Identify which cell holds the provided text, then report its (x, y) central coordinate. 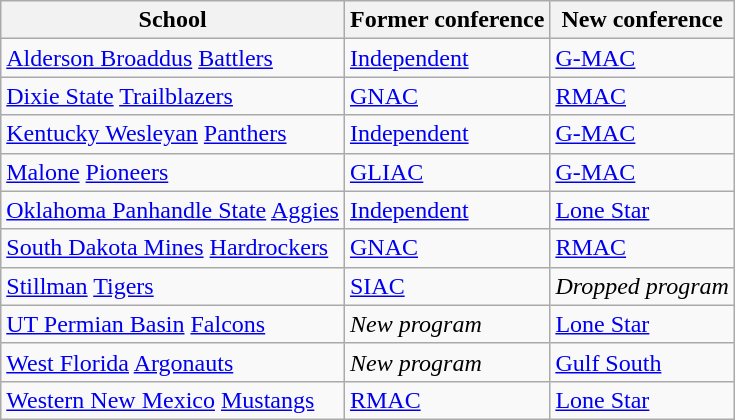
New conference (642, 20)
Kentucky Wesleyan Panthers (173, 134)
Stillman Tigers (173, 286)
Former conference (446, 20)
Oklahoma Panhandle State Aggies (173, 210)
Malone Pioneers (173, 172)
GLIAC (446, 172)
Western New Mexico Mustangs (173, 400)
School (173, 20)
West Florida Argonauts (173, 362)
South Dakota Mines Hardrockers (173, 248)
Alderson Broaddus Battlers (173, 58)
SIAC (446, 286)
Gulf South (642, 362)
Dropped program (642, 286)
UT Permian Basin Falcons (173, 324)
Dixie State Trailblazers (173, 96)
